For the text-containing cell, return its midpoint in (x, y) coordinate format. 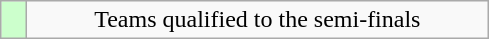
Teams qualified to the semi-finals (258, 20)
